For the text-containing cell, return its midpoint in [X, Y] coordinate format. 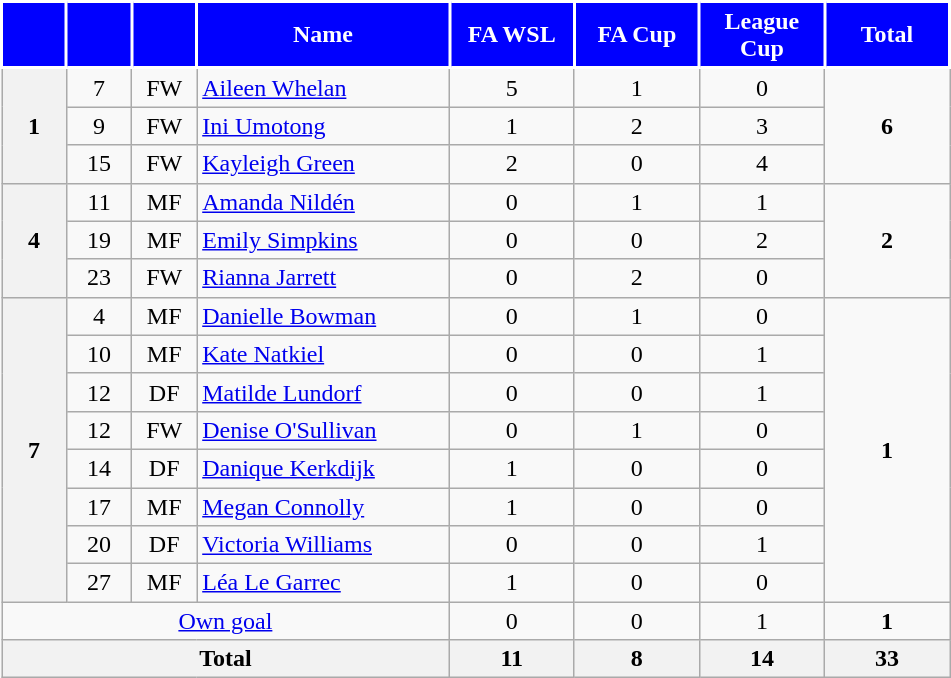
23 [100, 278]
Emily Simpkins [324, 240]
9 [100, 126]
FA WSL [512, 36]
Megan Connolly [324, 507]
10 [100, 354]
Danique Kerkdijk [324, 468]
Aileen Whelan [324, 88]
8 [636, 659]
5 [512, 88]
Kate Natkiel [324, 354]
Léa Le Garrec [324, 583]
19 [100, 240]
FA Cup [636, 36]
15 [100, 164]
27 [100, 583]
17 [100, 507]
Danielle Bowman [324, 316]
Own goal [226, 621]
Rianna Jarrett [324, 278]
Ini Umotong [324, 126]
6 [886, 126]
Victoria Williams [324, 545]
League Cup [762, 36]
Name [324, 36]
3 [762, 126]
20 [100, 545]
Denise O'Sullivan [324, 430]
Amanda Nildén [324, 202]
33 [886, 659]
Kayleigh Green [324, 164]
Matilde Lundorf [324, 392]
